Search for the cell housing the specified text and yield its (X, Y) center coordinate. 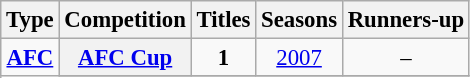
2007 (300, 58)
Seasons (300, 20)
Runners-up (406, 20)
Competition (125, 20)
– (406, 58)
Titles (224, 20)
Type (30, 20)
AFC (30, 58)
1 (224, 58)
AFC Cup (125, 58)
